Pinpoint the cell where the given text exists, returning its (x, y) midpoint coordinate. 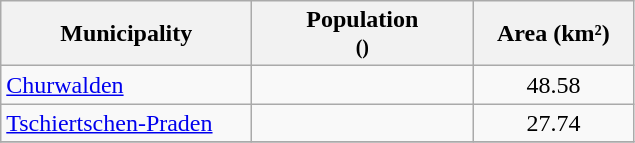
48.58 (554, 85)
Churwalden (126, 85)
Population () (362, 34)
Tschiertschen-Praden (126, 123)
Area (km²) (554, 34)
27.74 (554, 123)
Municipality (126, 34)
